Pinpoint the cell where the given text exists, returning its [X, Y] midpoint coordinate. 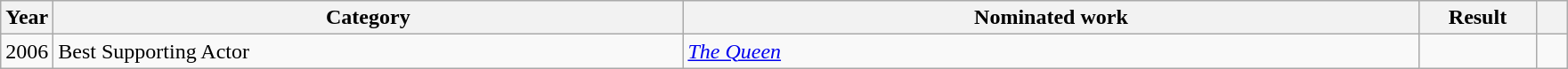
Category [369, 18]
Best Supporting Actor [369, 51]
Nominated work [1051, 18]
Result [1478, 18]
Year [27, 18]
The Queen [1051, 51]
2006 [27, 51]
